For the text-containing cell, return its midpoint in (X, Y) coordinate format. 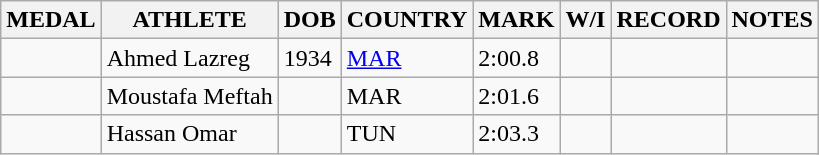
W/I (586, 20)
Moustafa Meftah (190, 96)
MARK (516, 20)
2:03.3 (516, 134)
RECORD (668, 20)
2:00.8 (516, 58)
Ahmed Lazreg (190, 58)
2:01.6 (516, 96)
1934 (310, 58)
Hassan Omar (190, 134)
NOTES (772, 20)
TUN (407, 134)
MEDAL (51, 20)
COUNTRY (407, 20)
DOB (310, 20)
ATHLETE (190, 20)
